Extract the [x, y] coordinate from the center of the cell holding the provided text.  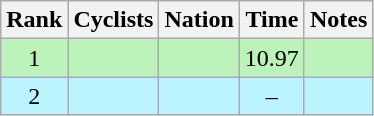
Cyclists [114, 20]
Nation [199, 20]
1 [34, 58]
10.97 [272, 58]
– [272, 96]
2 [34, 96]
Rank [34, 20]
Time [272, 20]
Notes [338, 20]
